Search for the cell housing the specified text and yield its [x, y] center coordinate. 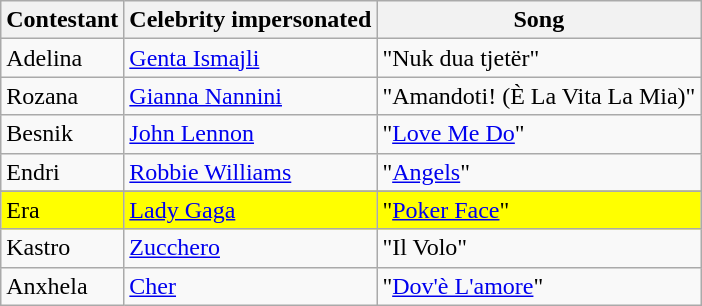
Era [62, 210]
"Angels" [539, 172]
Celebrity impersonated [250, 20]
Song [539, 20]
Endri [62, 172]
Besnik [62, 134]
Robbie Williams [250, 172]
"Love Me Do" [539, 134]
Zucchero [250, 248]
Gianna Nannini [250, 96]
"Amandoti! (È La Vita La Mia)" [539, 96]
Lady Gaga [250, 210]
"Poker Face" [539, 210]
Adelina [62, 58]
Cher [250, 286]
"Il Volo" [539, 248]
Genta Ismajli [250, 58]
Anxhela [62, 286]
"Nuk dua tjetër" [539, 58]
Contestant [62, 20]
John Lennon [250, 134]
Kastro [62, 248]
Rozana [62, 96]
"Dov'è L'amore" [539, 286]
